Search for the cell housing the specified text and yield its (x, y) center coordinate. 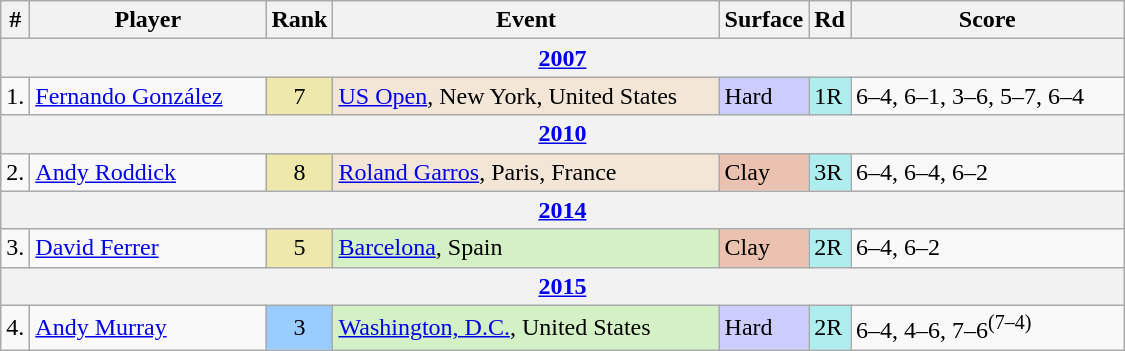
7 (300, 96)
6–4, 4–6, 7–6(7–4) (987, 328)
8 (300, 172)
Andy Roddick (148, 172)
Andy Murray (148, 328)
Surface (764, 20)
3. (16, 248)
Player (148, 20)
Rank (300, 20)
3R (830, 172)
Score (987, 20)
1. (16, 96)
2014 (562, 210)
4. (16, 328)
2015 (562, 286)
Rd (830, 20)
2007 (562, 58)
6–4, 6–4, 6–2 (987, 172)
1R (830, 96)
Roland Garros, Paris, France (526, 172)
Barcelona, Spain (526, 248)
2. (16, 172)
# (16, 20)
6–4, 6–2 (987, 248)
David Ferrer (148, 248)
Washington, D.C., United States (526, 328)
2010 (562, 134)
Event (526, 20)
5 (300, 248)
Fernando González (148, 96)
US Open, New York, United States (526, 96)
6–4, 6–1, 3–6, 5–7, 6–4 (987, 96)
3 (300, 328)
